Locate the cell with the specified text and output its (X, Y) center coordinate. 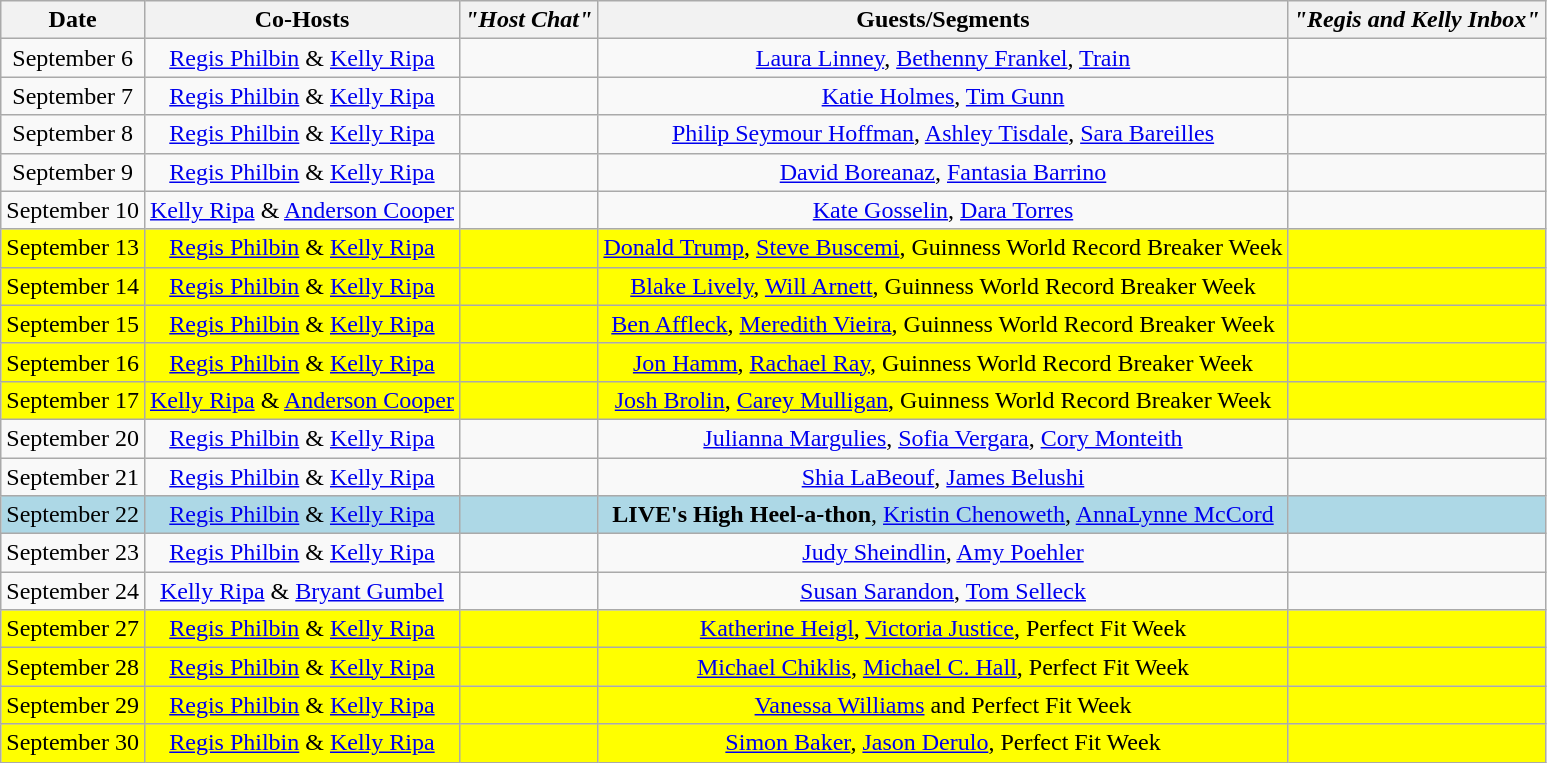
Kate Gosselin, Dara Torres (943, 210)
Laura Linney, Bethenny Frankel, Train (943, 58)
Date (73, 20)
September 24 (73, 591)
September 16 (73, 362)
September 27 (73, 629)
Jon Hamm, Rachael Ray, Guinness World Record Breaker Week (943, 362)
Katherine Heigl, Victoria Justice, Perfect Fit Week (943, 629)
David Boreanaz, Fantasia Barrino (943, 172)
September 29 (73, 705)
LIVE's High Heel-a-thon, Kristin Chenoweth, AnnaLynne McCord (943, 515)
Blake Lively, Will Arnett, Guinness World Record Breaker Week (943, 286)
September 28 (73, 667)
September 9 (73, 172)
September 30 (73, 743)
Simon Baker, Jason Derulo, Perfect Fit Week (943, 743)
September 17 (73, 400)
Co-Hosts (302, 20)
Kelly Ripa & Bryant Gumbel (302, 591)
September 23 (73, 553)
September 6 (73, 58)
September 8 (73, 134)
Philip Seymour Hoffman, Ashley Tisdale, Sara Bareilles (943, 134)
Susan Sarandon, Tom Selleck (943, 591)
September 21 (73, 477)
Guests/Segments (943, 20)
"Host Chat" (528, 20)
September 20 (73, 438)
"Regis and Kelly Inbox" (1416, 20)
Julianna Margulies, Sofia Vergara, Cory Monteith (943, 438)
Josh Brolin, Carey Mulligan, Guinness World Record Breaker Week (943, 400)
September 14 (73, 286)
Judy Sheindlin, Amy Poehler (943, 553)
Shia LaBeouf, James Belushi (943, 477)
Ben Affleck, Meredith Vieira, Guinness World Record Breaker Week (943, 324)
September 22 (73, 515)
September 13 (73, 248)
September 7 (73, 96)
September 15 (73, 324)
Vanessa Williams and Perfect Fit Week (943, 705)
Katie Holmes, Tim Gunn (943, 96)
Donald Trump, Steve Buscemi, Guinness World Record Breaker Week (943, 248)
Michael Chiklis, Michael C. Hall, Perfect Fit Week (943, 667)
September 10 (73, 210)
